Extract the [x, y] coordinate from the center of the cell holding the provided text.  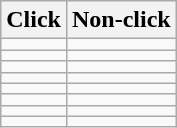
Click [34, 20]
Non-click [121, 20]
